Capture the cell that displays the provided text and extract its [x, y] central coordinate. 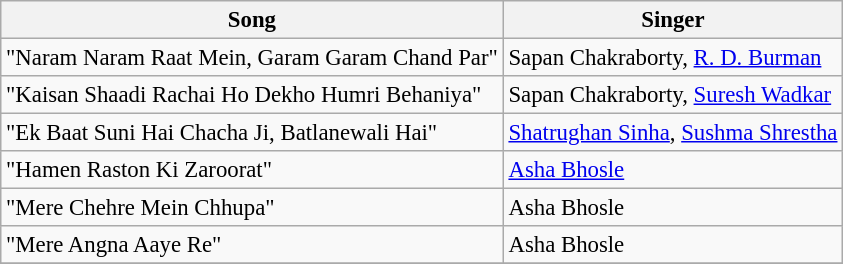
Shatrughan Sinha, Sushma Shrestha [673, 133]
Sapan Chakraborty, Suresh Wadkar [673, 95]
"Hamen Raston Ki Zaroorat" [252, 170]
Sapan Chakraborty, R. D. Burman [673, 58]
"Ek Baat Suni Hai Chacha Ji, Batlanewali Hai" [252, 133]
"Mere Chehre Mein Chhupa" [252, 208]
"Mere Angna Aaye Re" [252, 245]
Song [252, 20]
Singer [673, 20]
"Kaisan Shaadi Rachai Ho Dekho Humri Behaniya" [252, 95]
"Naram Naram Raat Mein, Garam Garam Chand Par" [252, 58]
